Find where the given text appears and provide that cell's center as [X, Y] coordinate. 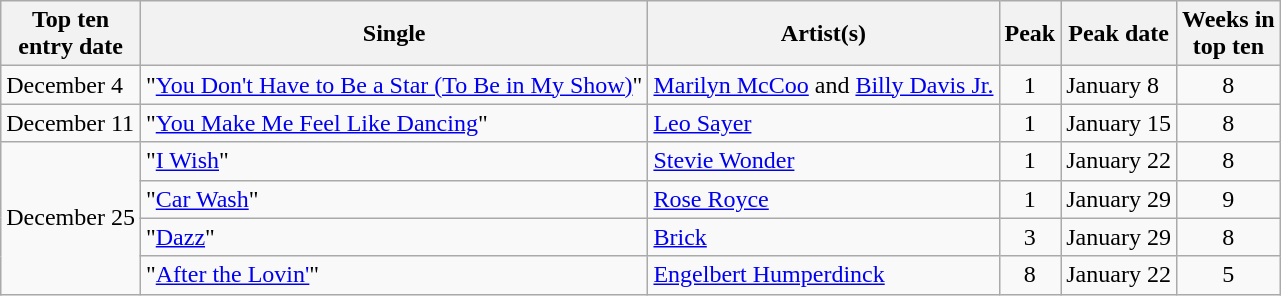
Marilyn McCoo and Billy Davis Jr. [824, 85]
Leo Sayer [824, 123]
December 4 [71, 85]
5 [1228, 275]
January 15 [1119, 123]
Peak [1030, 34]
Stevie Wonder [824, 161]
Artist(s) [824, 34]
Top tenentry date [71, 34]
Peak date [1119, 34]
December 11 [71, 123]
"Car Wash" [394, 199]
"You Don't Have to Be a Star (To Be in My Show)" [394, 85]
January 8 [1119, 85]
Engelbert Humperdinck [824, 275]
Brick [824, 237]
"Dazz" [394, 237]
Single [394, 34]
"After the Lovin'" [394, 275]
9 [1228, 199]
3 [1030, 237]
"I Wish" [394, 161]
December 25 [71, 218]
Rose Royce [824, 199]
Weeks intop ten [1228, 34]
"You Make Me Feel Like Dancing" [394, 123]
